Find where the given text appears and provide that cell's center as [x, y] coordinate. 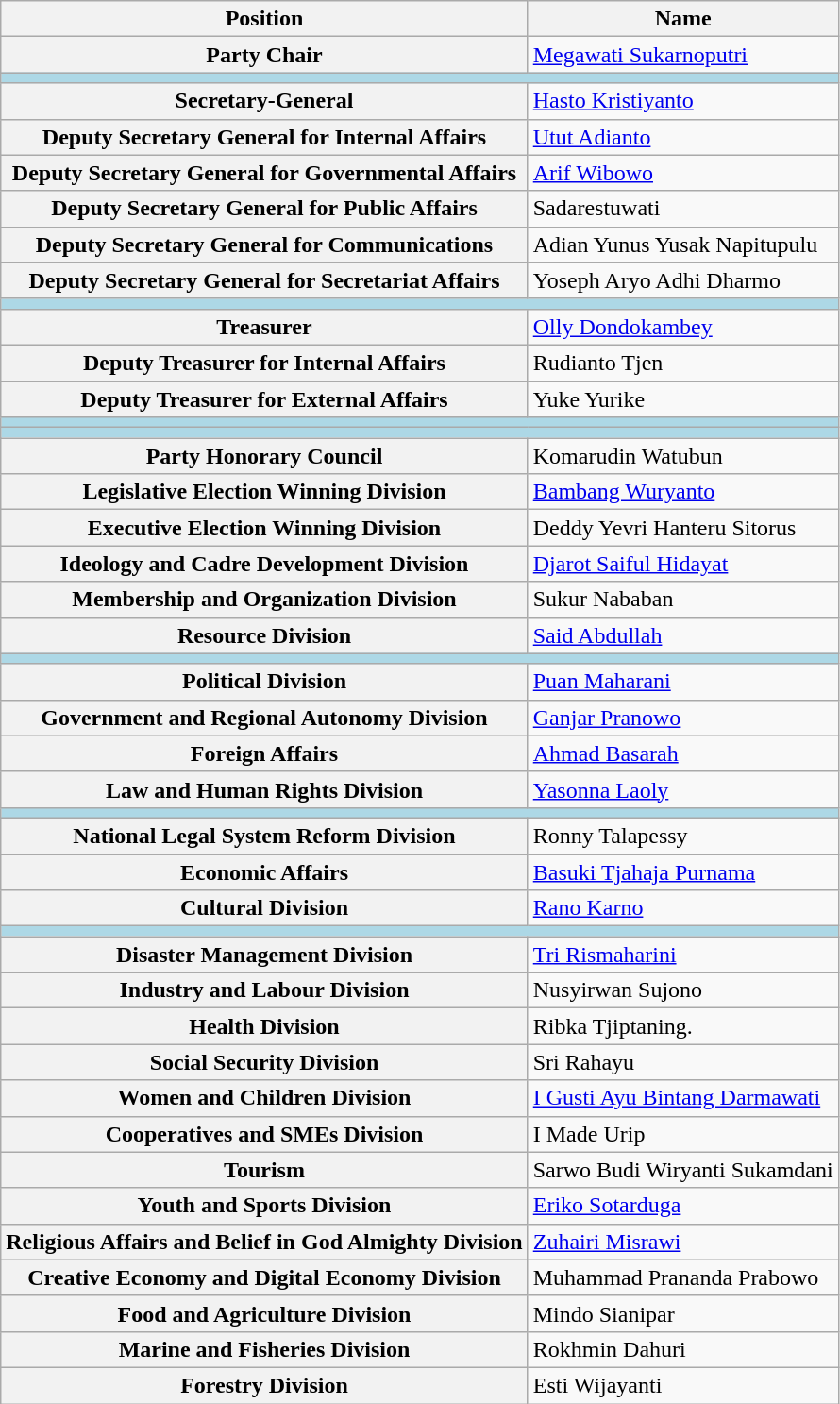
Law and Human Rights Division [264, 789]
Youth and Sports Division [264, 1206]
Party Chair [264, 55]
Puan Maharani [683, 682]
Deputy Treasurer for External Affairs [264, 399]
Deddy Yevri Hanteru Sitorus [683, 528]
Sukur Nababan [683, 600]
Deputy Secretary General for Governmental Affairs [264, 173]
Cultural Division [264, 908]
Utut Adianto [683, 137]
Position [264, 19]
National Legal System Reform Division [264, 836]
Eriko Sotarduga [683, 1206]
Adian Yunus Yusak Napitupulu [683, 245]
Deputy Secretary General for Communications [264, 245]
Government and Regional Autonomy Division [264, 718]
Deputy Secretary General for Internal Affairs [264, 137]
Political Division [264, 682]
Marine and Fisheries Division [264, 1349]
Ideology and Cadre Development Division [264, 564]
Sri Rahayu [683, 1062]
Women and Children Division [264, 1098]
Bambang Wuryanto [683, 492]
Legislative Election Winning Division [264, 492]
Said Abdullah [683, 635]
Cooperatives and SMEs Division [264, 1134]
Rano Karno [683, 908]
Zuhairi Misrawi [683, 1242]
Forestry Division [264, 1385]
Industry and Labour Division [264, 990]
Ronny Talapessy [683, 836]
Olly Dondokambey [683, 327]
Sarwo Budi Wiryanti Sukamdani [683, 1170]
Komarudin Watubun [683, 456]
Name [683, 19]
Muhammad Prananda Prabowo [683, 1277]
Foreign Affairs [264, 753]
Tri Rismaharini [683, 955]
Nusyirwan Sujono [683, 990]
Tourism [264, 1170]
Djarot Saiful Hidayat [683, 564]
Religious Affairs and Belief in God Almighty Division [264, 1242]
Economic Affairs [264, 871]
Hasto Kristiyanto [683, 101]
Executive Election Winning Division [264, 528]
Deputy Secretary General for Public Affairs [264, 209]
Megawati Sukarnoputri [683, 55]
Membership and Organization Division [264, 600]
I Gusti Ayu Bintang Darmawati [683, 1098]
I Made Urip [683, 1134]
Creative Economy and Digital Economy Division [264, 1277]
Rokhmin Dahuri [683, 1349]
Yasonna Laoly [683, 789]
Social Security Division [264, 1062]
Food and Agriculture Division [264, 1313]
Treasurer [264, 327]
Secretary-General [264, 101]
Arif Wibowo [683, 173]
Ahmad Basarah [683, 753]
Deputy Secretary General for Secretariat Affairs [264, 280]
Yuke Yurike [683, 399]
Basuki Tjahaja Purnama [683, 871]
Disaster Management Division [264, 955]
Sadarestuwati [683, 209]
Resource Division [264, 635]
Esti Wijayanti [683, 1385]
Rudianto Tjen [683, 363]
Yoseph Aryo Adhi Dharmo [683, 280]
Health Division [264, 1026]
Party Honorary Council [264, 456]
Ribka Tjiptaning. [683, 1026]
Mindo Sianipar [683, 1313]
Ganjar Pranowo [683, 718]
Deputy Treasurer for Internal Affairs [264, 363]
